Detect which cell encompasses the target text, then output its (x, y) center coordinate. 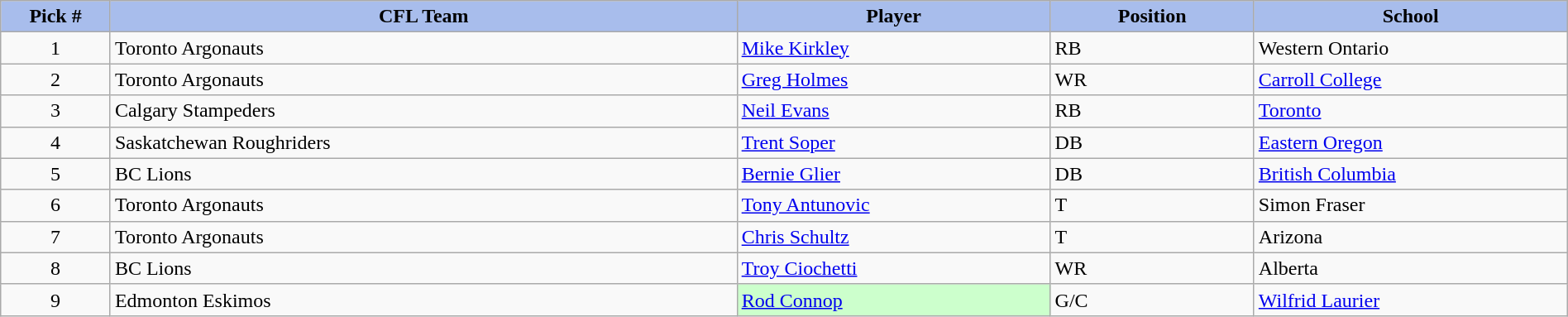
2 (56, 79)
Greg Holmes (893, 79)
Position (1152, 17)
5 (56, 174)
Rod Connop (893, 300)
Wilfrid Laurier (1411, 300)
Arizona (1411, 237)
British Columbia (1411, 174)
Edmonton Eskimos (423, 300)
Saskatchewan Roughriders (423, 142)
8 (56, 268)
Simon Fraser (1411, 205)
Chris Schultz (893, 237)
Alberta (1411, 268)
Bernie Glier (893, 174)
Troy Ciochetti (893, 268)
Trent Soper (893, 142)
1 (56, 48)
Neil Evans (893, 111)
G/C (1152, 300)
CFL Team (423, 17)
Mike Kirkley (893, 48)
School (1411, 17)
Player (893, 17)
Western Ontario (1411, 48)
3 (56, 111)
Eastern Oregon (1411, 142)
Pick # (56, 17)
4 (56, 142)
Tony Antunovic (893, 205)
Calgary Stampeders (423, 111)
Toronto (1411, 111)
Carroll College (1411, 79)
9 (56, 300)
7 (56, 237)
6 (56, 205)
